Return the (x, y) coordinate for the center point of the cell that contains the specified text.  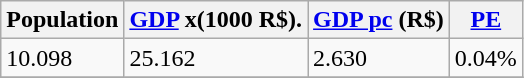
0.04% (486, 58)
10.098 (62, 58)
GDP x(1000 R$). (216, 20)
PE (486, 20)
Population (62, 20)
GDP pc (R$) (379, 20)
2.630 (379, 58)
25.162 (216, 58)
